Find where the given text appears and provide that cell's center as (X, Y) coordinate. 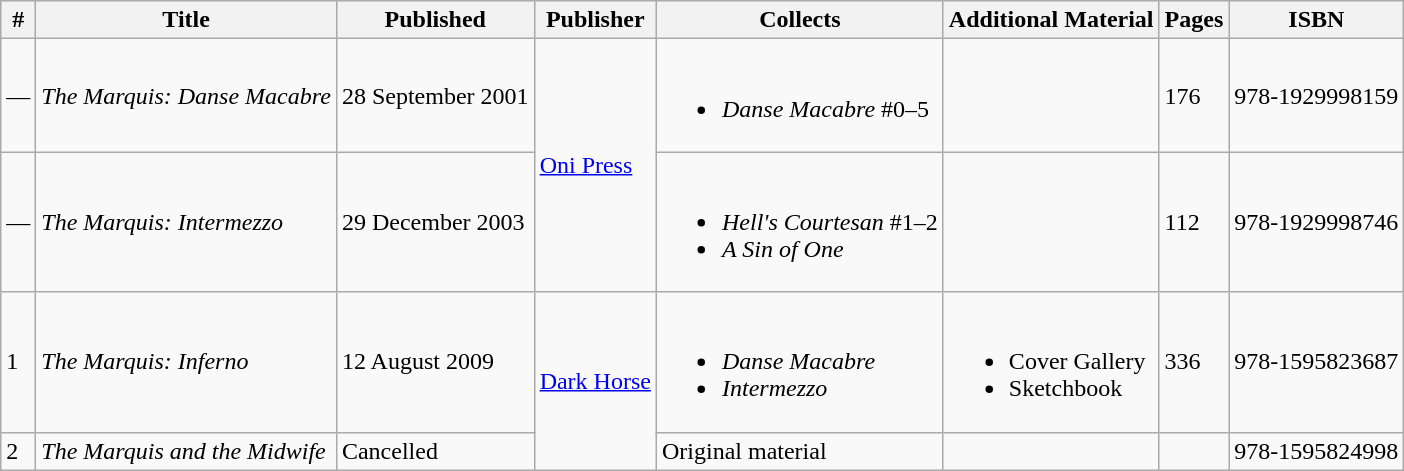
Pages (1194, 20)
2 (18, 451)
978-1595823687 (1316, 362)
Dark Horse (595, 381)
ISBN (1316, 20)
Cancelled (435, 451)
# (18, 20)
Published (435, 20)
176 (1194, 96)
The Marquis: Danse Macabre (186, 96)
Additional Material (1051, 20)
12 August 2009 (435, 362)
Danse MacabreIntermezzo (800, 362)
978-1595824998 (1316, 451)
28 September 2001 (435, 96)
978-1929998159 (1316, 96)
Cover GallerySketchbook (1051, 362)
978-1929998746 (1316, 222)
Original material (800, 451)
Publisher (595, 20)
Hell's Courtesan #1–2A Sin of One (800, 222)
The Marquis and the Midwife (186, 451)
1 (18, 362)
Collects (800, 20)
The Marquis: Intermezzo (186, 222)
336 (1194, 362)
112 (1194, 222)
Danse Macabre #0–5 (800, 96)
29 December 2003 (435, 222)
The Marquis: Inferno (186, 362)
Oni Press (595, 166)
Title (186, 20)
